Scan for the cell matching the given text and deliver its (x, y) coordinate at center. 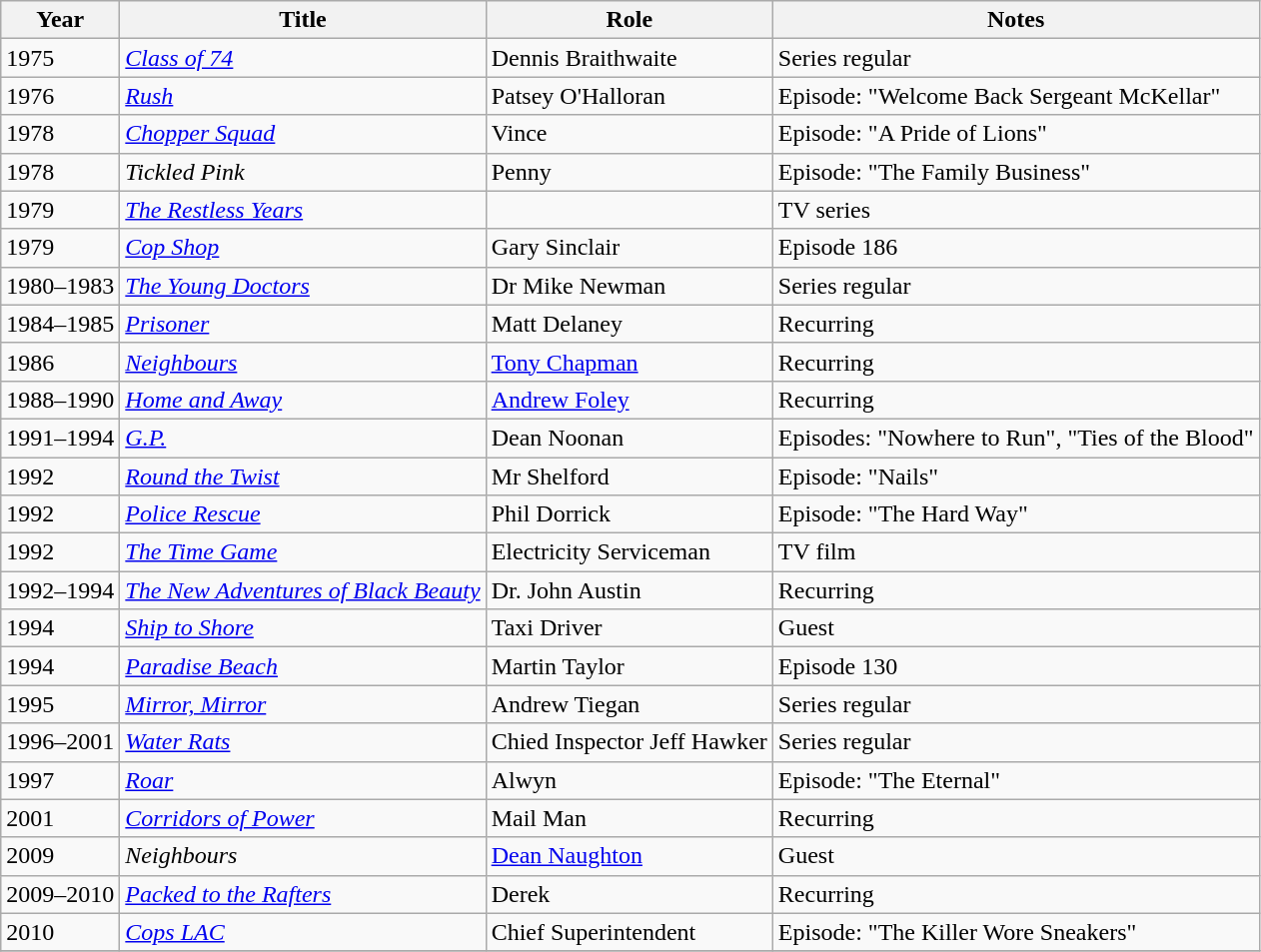
Year (60, 20)
Gary Sinclair (630, 248)
Notes (1015, 20)
Electricity Serviceman (630, 552)
1997 (60, 780)
Dr Mike Newman (630, 286)
Police Rescue (303, 514)
Episode: "The Family Business" (1015, 172)
Home and Away (303, 400)
Episode: "Welcome Back Sergeant McKellar" (1015, 96)
Class of 74 (303, 58)
The Restless Years (303, 210)
Ship to Shore (303, 628)
1980–1983 (60, 286)
TV series (1015, 210)
Chopper Squad (303, 134)
Alwyn (630, 780)
Episode: "The Killer Wore Sneakers" (1015, 932)
Episode: "A Pride of Lions" (1015, 134)
1992–1994 (60, 590)
Prisoner (303, 324)
Penny (630, 172)
2001 (60, 818)
Episode: "The Eternal" (1015, 780)
1988–1990 (60, 400)
Patsey O'Halloran (630, 96)
The Time Game (303, 552)
Episodes: "Nowhere to Run", "Ties of the Blood" (1015, 438)
1996–2001 (60, 742)
Phil Dorrick (630, 514)
TV film (1015, 552)
2009–2010 (60, 894)
Corridors of Power (303, 818)
Episode: "Nails" (1015, 476)
Mail Man (630, 818)
Tony Chapman (630, 362)
Martin Taylor (630, 666)
Andrew Foley (630, 400)
Episode 186 (1015, 248)
Derek (630, 894)
Cop Shop (303, 248)
Dean Naughton (630, 856)
1975 (60, 58)
1984–1985 (60, 324)
The New Adventures of Black Beauty (303, 590)
Tickled Pink (303, 172)
Episode 130 (1015, 666)
Chied Inspector Jeff Hawker (630, 742)
Role (630, 20)
Water Rats (303, 742)
Taxi Driver (630, 628)
The Young Doctors (303, 286)
Cops LAC (303, 932)
1991–1994 (60, 438)
2010 (60, 932)
Dean Noonan (630, 438)
Dennis Braithwaite (630, 58)
Packed to the Rafters (303, 894)
Chief Superintendent (630, 932)
Matt Delaney (630, 324)
1976 (60, 96)
Rush (303, 96)
Episode: "The Hard Way" (1015, 514)
Mirror, Mirror (303, 704)
Vince (630, 134)
Paradise Beach (303, 666)
Title (303, 20)
Andrew Tiegan (630, 704)
1986 (60, 362)
2009 (60, 856)
Round the Twist (303, 476)
Mr Shelford (630, 476)
G.P. (303, 438)
Dr. John Austin (630, 590)
1995 (60, 704)
Roar (303, 780)
